Search for the cell housing the specified text and yield its (x, y) center coordinate. 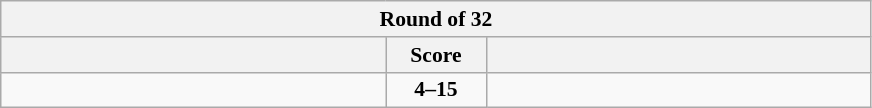
4–15 (436, 90)
Score (436, 55)
Round of 32 (436, 19)
